Determine the (X, Y) coordinate at the center of the cell enclosing the given text.  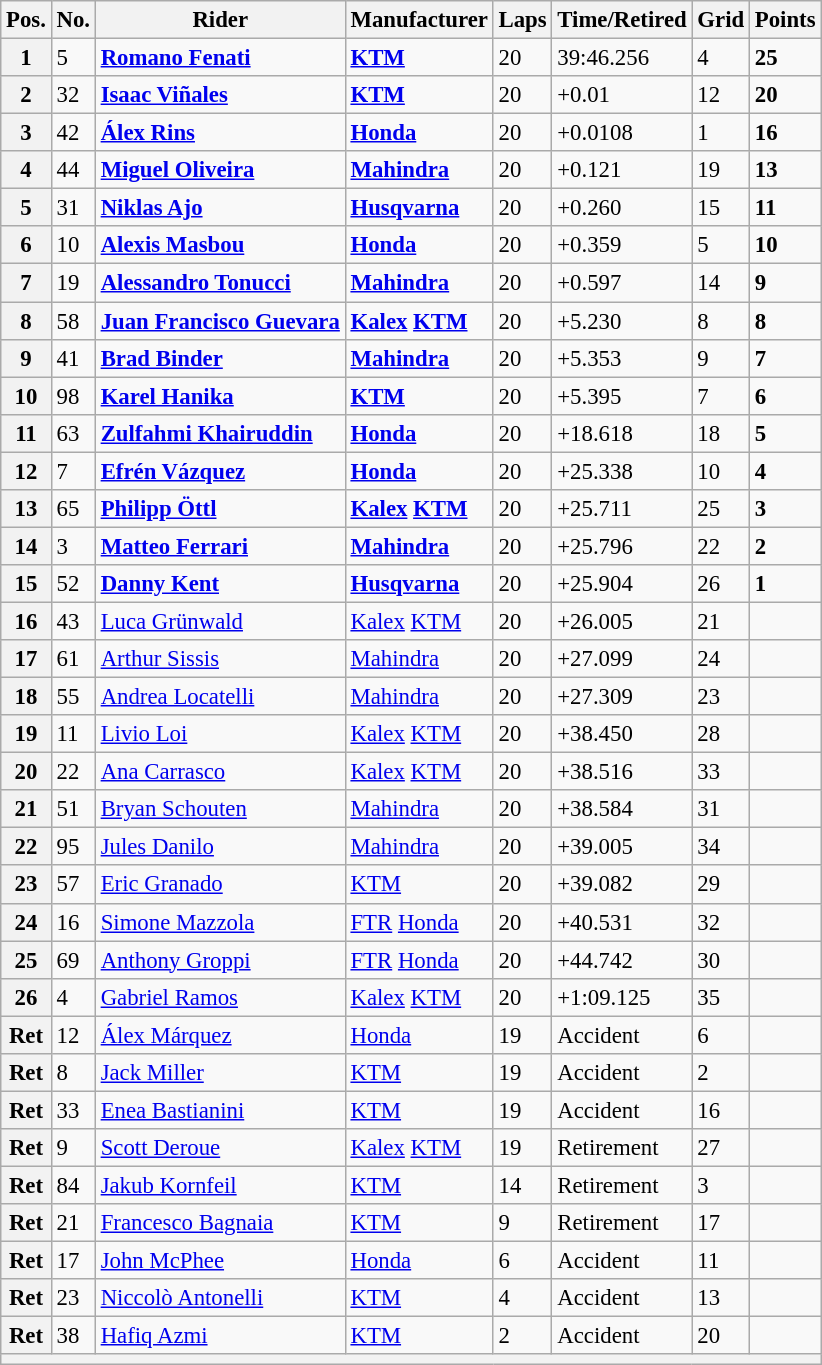
Livio Loi (220, 734)
+44.742 (622, 960)
43 (73, 621)
Francesco Bagnaia (220, 1223)
+25.338 (622, 471)
+38.516 (622, 772)
Manufacturer (419, 20)
98 (73, 396)
Brad Binder (220, 358)
Grid (720, 20)
Álex Márquez (220, 1035)
+25.796 (622, 546)
Scott Deroue (220, 1148)
Andrea Locatelli (220, 697)
Niklas Ajo (220, 208)
Danny Kent (220, 584)
Karel Hanika (220, 396)
34 (720, 847)
+0.01 (622, 95)
Romano Fenati (220, 58)
Philipp Öttl (220, 509)
+0.0108 (622, 133)
Matteo Ferrari (220, 546)
Jack Miller (220, 1073)
Enea Bastianini (220, 1110)
63 (73, 433)
+1:09.125 (622, 997)
Points (786, 20)
69 (73, 960)
+0.260 (622, 208)
95 (73, 847)
Simone Mazzola (220, 922)
Ana Carrasco (220, 772)
Alessandro Tonucci (220, 283)
+25.904 (622, 584)
Arthur Sissis (220, 659)
+0.359 (622, 245)
+26.005 (622, 621)
Isaac Viñales (220, 95)
Jules Danilo (220, 847)
41 (73, 358)
+39.005 (622, 847)
+38.450 (622, 734)
35 (720, 997)
+40.531 (622, 922)
Álex Rins (220, 133)
+0.121 (622, 170)
+38.584 (622, 809)
No. (73, 20)
Rider (220, 20)
Gabriel Ramos (220, 997)
+5.353 (622, 358)
Hafiq Azmi (220, 1336)
Efrén Vázquez (220, 471)
+18.618 (622, 433)
Pos. (26, 20)
+25.711 (622, 509)
+5.230 (622, 321)
28 (720, 734)
42 (73, 133)
Eric Granado (220, 885)
Niccolò Antonelli (220, 1298)
38 (73, 1336)
30 (720, 960)
55 (73, 697)
Alexis Masbou (220, 245)
58 (73, 321)
84 (73, 1185)
+5.395 (622, 396)
Miguel Oliveira (220, 170)
Bryan Schouten (220, 809)
61 (73, 659)
John McPhee (220, 1261)
+39.082 (622, 885)
+27.099 (622, 659)
39:46.256 (622, 58)
51 (73, 809)
Anthony Groppi (220, 960)
65 (73, 509)
+27.309 (622, 697)
29 (720, 885)
Zulfahmi Khairuddin (220, 433)
+0.597 (622, 283)
44 (73, 170)
57 (73, 885)
Time/Retired (622, 20)
27 (720, 1148)
Juan Francisco Guevara (220, 321)
Luca Grünwald (220, 621)
52 (73, 584)
Laps (522, 20)
Jakub Kornfeil (220, 1185)
